For the text-containing cell, return its midpoint in [x, y] coordinate format. 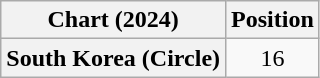
South Korea (Circle) [114, 58]
Chart (2024) [114, 20]
Position [273, 20]
16 [273, 58]
